Extract the [X, Y] coordinate from the center of the cell holding the provided text.  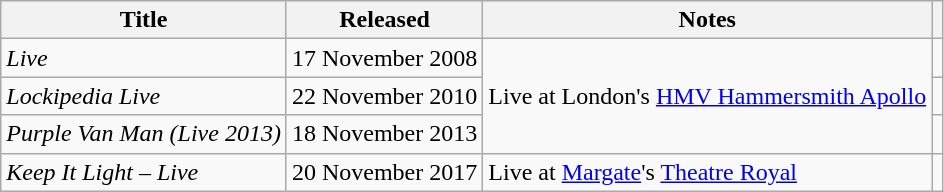
22 November 2010 [384, 96]
Notes [708, 20]
Live at London's HMV Hammersmith Apollo [708, 96]
17 November 2008 [384, 58]
Lockipedia Live [144, 96]
Purple Van Man (Live 2013) [144, 134]
18 November 2013 [384, 134]
20 November 2017 [384, 172]
Title [144, 20]
Keep It Light – Live [144, 172]
Live [144, 58]
Released [384, 20]
Live at Margate's Theatre Royal [708, 172]
